Return the [X, Y] coordinate for the center point of the cell that contains the specified text.  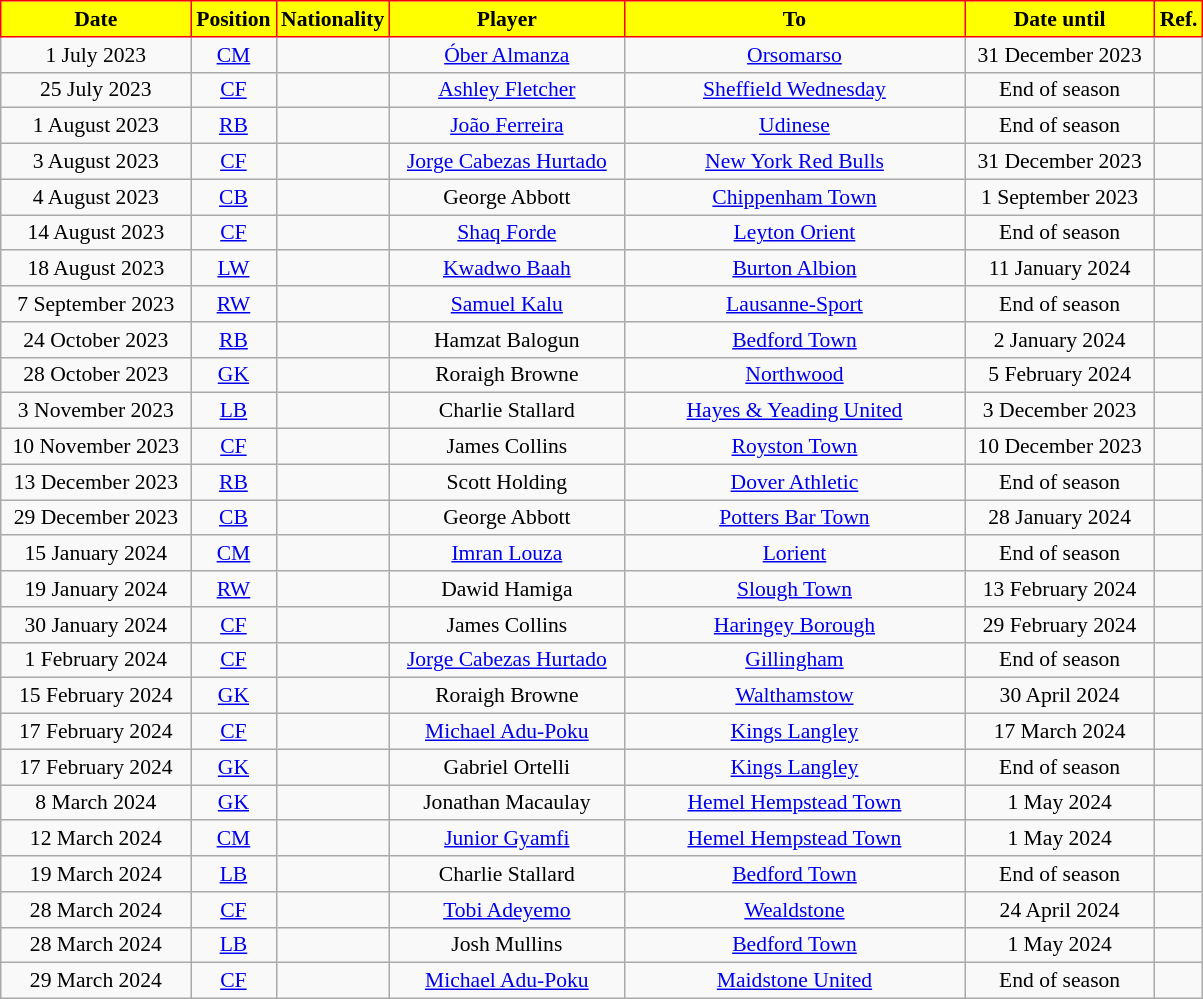
29 December 2023 [96, 518]
12 March 2024 [96, 839]
Hamzat Balogun [506, 340]
Walthamstow [794, 696]
Dawid Hamiga [506, 589]
Lorient [794, 554]
Burton Albion [794, 269]
14 August 2023 [96, 233]
29 March 2024 [96, 981]
25 July 2023 [96, 90]
19 March 2024 [96, 874]
Gillingham [794, 660]
Imran Louza [506, 554]
Ashley Fletcher [506, 90]
28 January 2024 [1060, 518]
11 January 2024 [1060, 269]
Leyton Orient [794, 233]
Udinese [794, 126]
Player [506, 19]
1 September 2023 [1060, 197]
10 November 2023 [96, 447]
19 January 2024 [96, 589]
Gabriel Ortelli [506, 767]
30 January 2024 [96, 625]
Junior Gyamfi [506, 839]
1 February 2024 [96, 660]
13 December 2023 [96, 482]
Date [96, 19]
Royston Town [794, 447]
Óber Almanza [506, 55]
2 January 2024 [1060, 340]
15 January 2024 [96, 554]
Dover Athletic [794, 482]
Haringey Borough [794, 625]
13 February 2024 [1060, 589]
15 February 2024 [96, 696]
3 December 2023 [1060, 411]
24 April 2024 [1060, 910]
Position [234, 19]
3 November 2023 [96, 411]
Shaq Forde [506, 233]
4 August 2023 [96, 197]
7 September 2023 [96, 304]
24 October 2023 [96, 340]
Chippenham Town [794, 197]
To [794, 19]
Jonathan Macaulay [506, 803]
Tobi Adeyemo [506, 910]
3 August 2023 [96, 162]
Wealdstone [794, 910]
Josh Mullins [506, 945]
29 February 2024 [1060, 625]
Lausanne-Sport [794, 304]
Date until [1060, 19]
Slough Town [794, 589]
Nationality [332, 19]
Sheffield Wednesday [794, 90]
18 August 2023 [96, 269]
New York Red Bulls [794, 162]
10 December 2023 [1060, 447]
1 August 2023 [96, 126]
Northwood [794, 375]
5 February 2024 [1060, 375]
Potters Bar Town [794, 518]
Ref. [1179, 19]
Maidstone United [794, 981]
1 July 2023 [96, 55]
LW [234, 269]
João Ferreira [506, 126]
Scott Holding [506, 482]
8 March 2024 [96, 803]
Samuel Kalu [506, 304]
Kwadwo Baah [506, 269]
30 April 2024 [1060, 696]
Hayes & Yeading United [794, 411]
28 October 2023 [96, 375]
17 March 2024 [1060, 732]
Orsomarso [794, 55]
